For the text-containing cell, return its midpoint in [x, y] coordinate format. 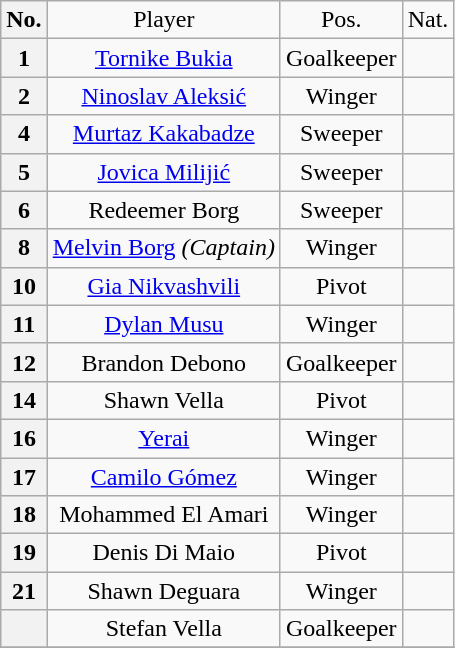
5 [24, 172]
Tornike Bukia [164, 58]
8 [24, 248]
14 [24, 400]
1 [24, 58]
No. [24, 20]
16 [24, 438]
18 [24, 515]
Dylan Musu [164, 324]
11 [24, 324]
Melvin Borg (Captain) [164, 248]
Murtaz Kakabadze [164, 134]
Player [164, 20]
Shawn Vella [164, 400]
Nat. [428, 20]
Shawn Deguara [164, 591]
4 [24, 134]
2 [24, 96]
Denis Di Maio [164, 553]
Ninoslav Aleksić [164, 96]
12 [24, 362]
17 [24, 477]
Camilo Gómez [164, 477]
Stefan Vella [164, 629]
Redeemer Borg [164, 210]
Pos. [341, 20]
19 [24, 553]
Gia Nikvashvili [164, 286]
21 [24, 591]
Jovica Milijić [164, 172]
10 [24, 286]
Mohammed El Amari [164, 515]
6 [24, 210]
Brandon Debono [164, 362]
Yerai [164, 438]
